Find where the given text appears and provide that cell's center as [X, Y] coordinate. 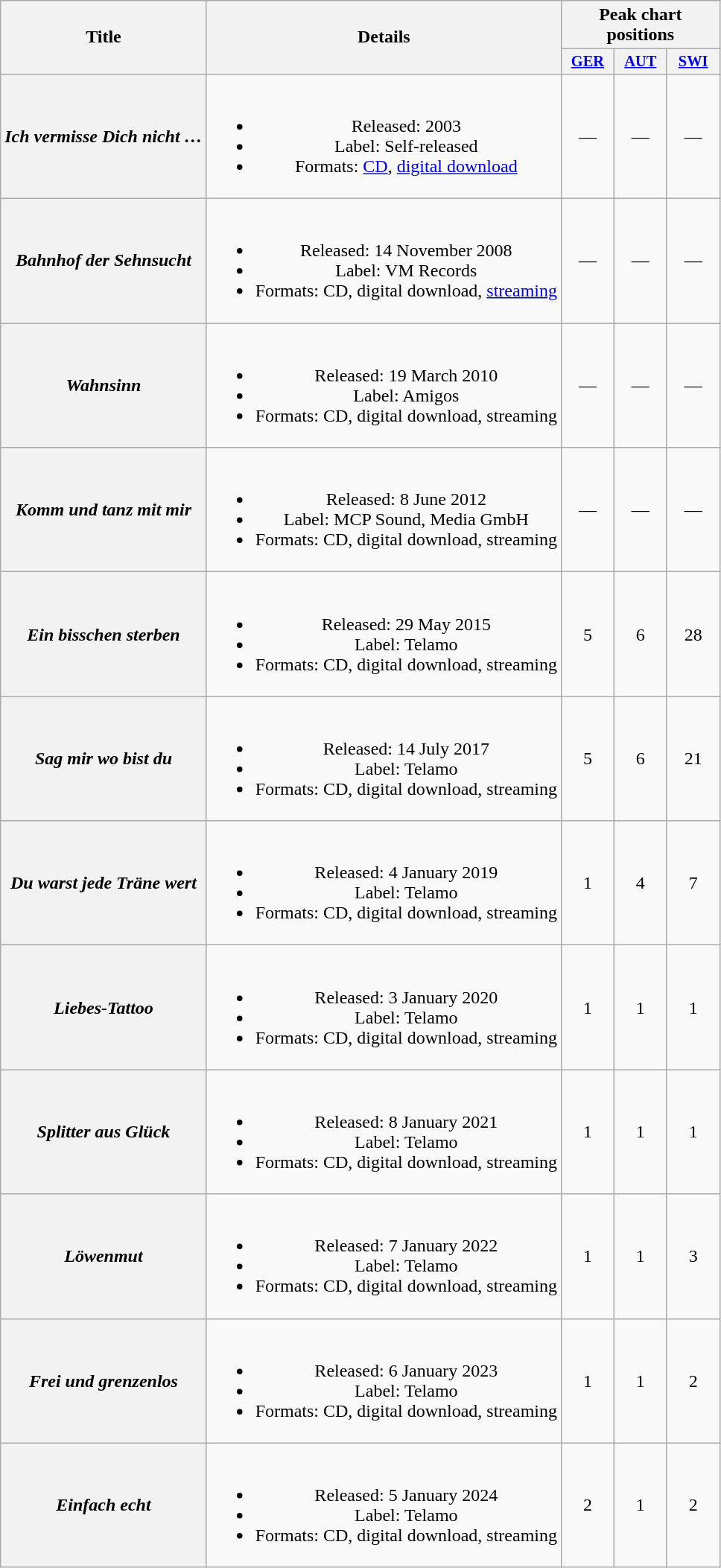
Bahnhof der Sehnsucht [104, 261]
21 [693, 758]
Released: 8 January 2021Label: TelamoFormats: CD, digital download, streaming [384, 1132]
Komm und tanz mit mir [104, 510]
Released: 7 January 2022Label: TelamoFormats: CD, digital download, streaming [384, 1256]
Released: 3 January 2020Label: TelamoFormats: CD, digital download, streaming [384, 1007]
SWI [693, 62]
Released: 14 November 2008Label: VM RecordsFormats: CD, digital download, streaming [384, 261]
AUT [641, 62]
GER [588, 62]
Title [104, 37]
28 [693, 635]
Ein bisschen sterben [104, 635]
Released: 19 March 2010Label: AmigosFormats: CD, digital download, streaming [384, 386]
Löwenmut [104, 1256]
Released: 5 January 2024Label: TelamoFormats: CD, digital download, streaming [384, 1505]
Released: 29 May 2015Label: TelamoFormats: CD, digital download, streaming [384, 635]
Liebes-Tattoo [104, 1007]
Released: 6 January 2023Label: TelamoFormats: CD, digital download, streaming [384, 1381]
3 [693, 1256]
Released: 2003Label: Self-releasedFormats: CD, digital download [384, 136]
Released: 14 July 2017Label: TelamoFormats: CD, digital download, streaming [384, 758]
Ich vermisse Dich nicht … [104, 136]
Du warst jede Träne wert [104, 883]
Frei und grenzenlos [104, 1381]
Peak chart positions [641, 25]
Einfach echt [104, 1505]
Splitter aus Glück [104, 1132]
Released: 4 January 2019Label: TelamoFormats: CD, digital download, streaming [384, 883]
Released: 8 June 2012Label: MCP Sound, Media GmbHFormats: CD, digital download, streaming [384, 510]
Wahnsinn [104, 386]
7 [693, 883]
Details [384, 37]
4 [641, 883]
Sag mir wo bist du [104, 758]
